Return the (X, Y) coordinate for the center point of the cell that contains the specified text.  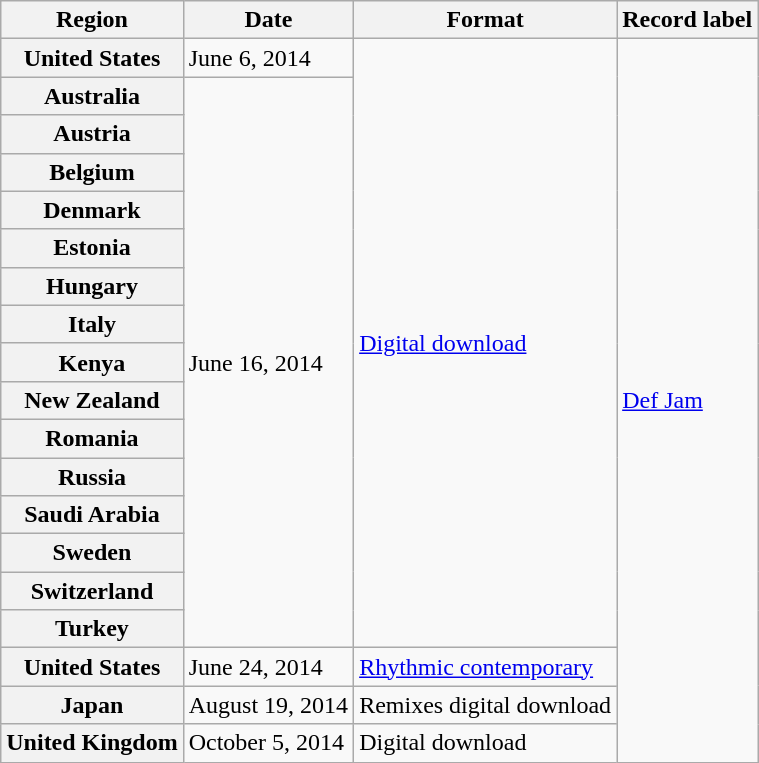
Saudi Arabia (92, 515)
June 6, 2014 (268, 58)
Switzerland (92, 591)
Remixes digital download (486, 705)
Austria (92, 134)
Romania (92, 438)
Japan (92, 705)
New Zealand (92, 400)
Russia (92, 477)
Italy (92, 324)
August 19, 2014 (268, 705)
Belgium (92, 172)
Kenya (92, 362)
United Kingdom (92, 743)
Turkey (92, 629)
Region (92, 20)
Record label (688, 20)
Sweden (92, 553)
Format (486, 20)
Estonia (92, 248)
October 5, 2014 (268, 743)
Def Jam (688, 400)
Rhythmic contemporary (486, 667)
Hungary (92, 286)
Australia (92, 96)
June 16, 2014 (268, 362)
Date (268, 20)
June 24, 2014 (268, 667)
Denmark (92, 210)
